Extract the (x, y) coordinate from the center of the cell holding the provided text.  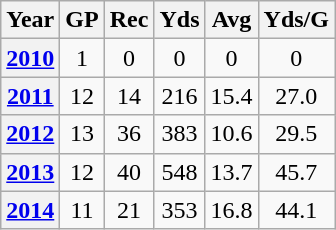
45.7 (296, 172)
353 (180, 210)
14 (129, 96)
1 (82, 58)
16.8 (232, 210)
10.6 (232, 134)
Rec (129, 20)
Year (30, 20)
15.4 (232, 96)
216 (180, 96)
Yds/G (296, 20)
11 (82, 210)
13.7 (232, 172)
36 (129, 134)
383 (180, 134)
2013 (30, 172)
2010 (30, 58)
Avg (232, 20)
Yds (180, 20)
548 (180, 172)
GP (82, 20)
44.1 (296, 210)
2014 (30, 210)
2012 (30, 134)
2011 (30, 96)
21 (129, 210)
40 (129, 172)
27.0 (296, 96)
29.5 (296, 134)
13 (82, 134)
